Search for the cell housing the specified text and yield its [x, y] center coordinate. 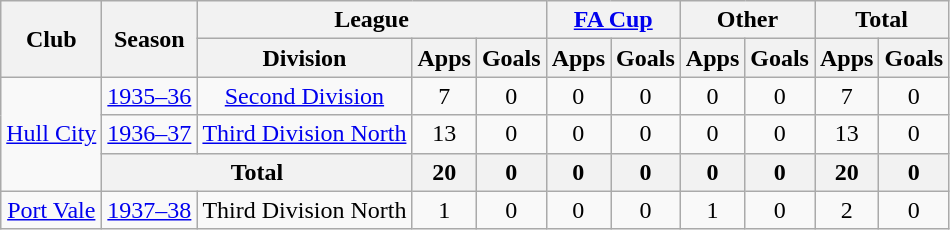
Other [747, 20]
1935–36 [150, 96]
Hull City [52, 134]
1936–37 [150, 134]
Second Division [304, 96]
Season [150, 39]
Port Vale [52, 210]
League [372, 20]
FA Cup [613, 20]
2 [846, 210]
Division [304, 58]
1937–38 [150, 210]
Club [52, 39]
